Scan for the cell matching the given text and deliver its (X, Y) coordinate at center. 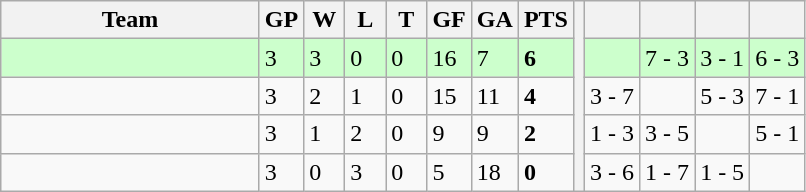
6 (546, 58)
1 - 3 (612, 134)
3 - 5 (668, 134)
GF (449, 20)
5 - 1 (778, 134)
1 - 7 (668, 172)
GA (494, 20)
W (324, 20)
7 - 3 (668, 58)
3 - 1 (722, 58)
Team (130, 20)
PTS (546, 20)
T (406, 20)
11 (494, 96)
GP (281, 20)
7 (494, 58)
3 - 7 (612, 96)
5 - 3 (722, 96)
L (366, 20)
16 (449, 58)
4 (546, 96)
1 - 5 (722, 172)
6 - 3 (778, 58)
15 (449, 96)
7 - 1 (778, 96)
3 - 6 (612, 172)
18 (494, 172)
5 (449, 172)
